Scan for the cell matching the given text and deliver its [x, y] coordinate at center. 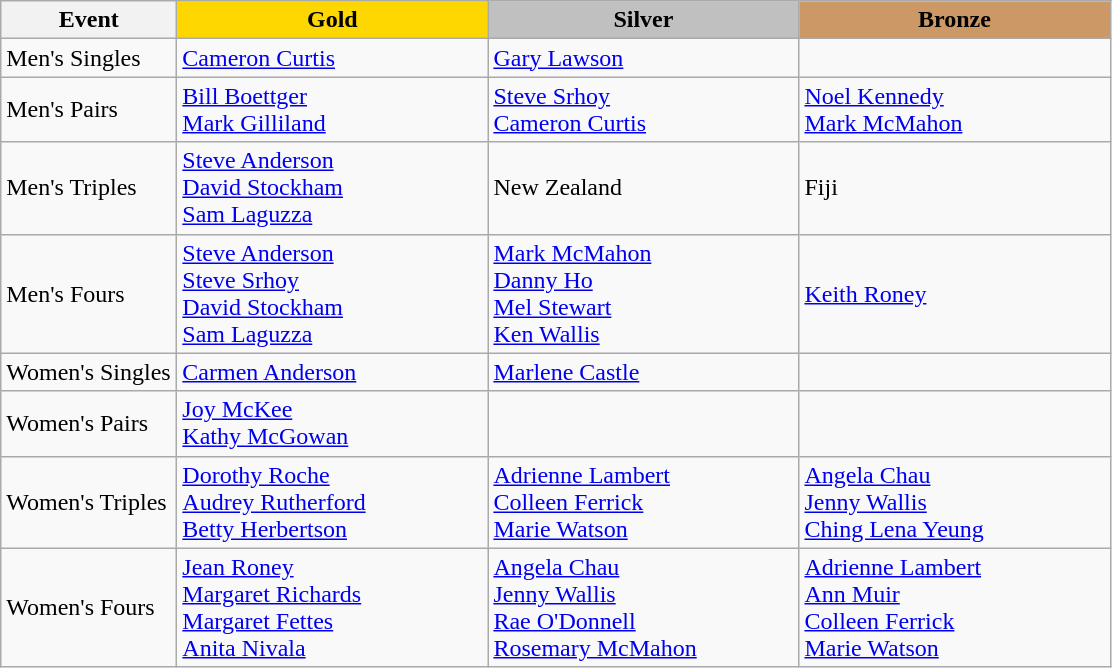
Gold [332, 20]
Silver [644, 20]
Keith Roney [954, 294]
Adrienne LambertColleen FerrickMarie Watson [644, 502]
Steve SrhoyCameron Curtis [644, 110]
Women's Singles [89, 372]
Fiji [954, 188]
Steve AndersonSteve SrhoyDavid StockhamSam Laguzza [332, 294]
Angela ChauJenny Wallis Rae O'DonnellRosemary McMahon [644, 608]
Carmen Anderson [332, 372]
Angela ChauJenny WallisChing Lena Yeung [954, 502]
Noel KennedyMark McMahon [954, 110]
Women's Pairs [89, 424]
Jean RoneyMargaret RichardsMargaret FettesAnita Nivala [332, 608]
Cameron Curtis [332, 58]
Dorothy Roche Audrey RutherfordBetty Herbertson [332, 502]
Event [89, 20]
Men's Pairs [89, 110]
Gary Lawson [644, 58]
New Zealand [644, 188]
Bronze [954, 20]
Men's Triples [89, 188]
Bill BoettgerMark Gilliland [332, 110]
Men's Fours [89, 294]
Steve AndersonDavid StockhamSam Laguzza [332, 188]
Women's Triples [89, 502]
Men's Singles [89, 58]
Mark McMahonDanny HoMel StewartKen Wallis [644, 294]
Women's Fours [89, 608]
Joy McKeeKathy McGowan [332, 424]
Marlene Castle [644, 372]
Adrienne LambertAnn MuirColleen FerrickMarie Watson [954, 608]
